Return (X, Y) of the center of cell containing provided text 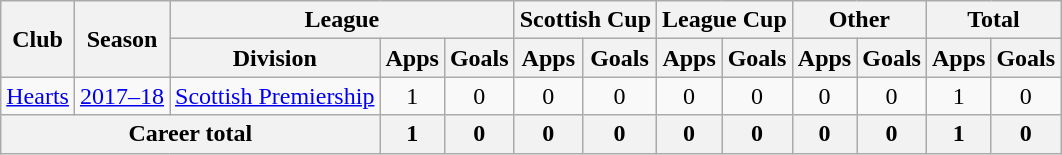
Club (38, 39)
Career total (190, 134)
League Cup (725, 20)
Total (993, 20)
Other (859, 20)
Scottish Cup (585, 20)
Season (122, 39)
Scottish Premiership (275, 96)
League (342, 20)
Division (275, 58)
Hearts (38, 96)
2017–18 (122, 96)
